From the cell containing the given text, extract its center point as [x, y] coordinate. 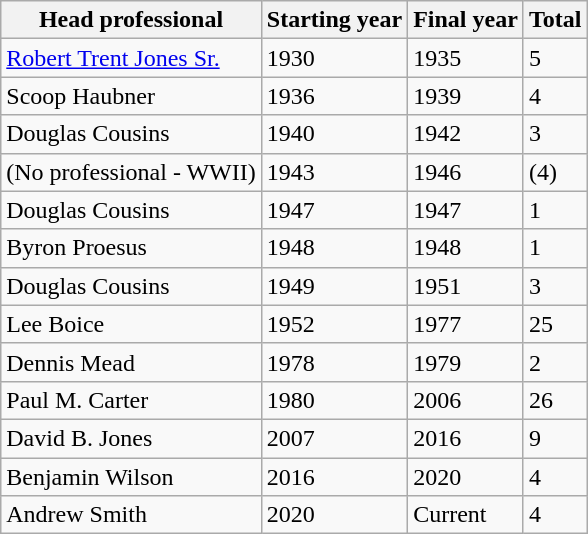
1940 [334, 134]
Lee Boice [132, 324]
Final year [466, 20]
Starting year [334, 20]
Scoop Haubner [132, 96]
1943 [334, 172]
1949 [334, 286]
Benjamin Wilson [132, 477]
9 [555, 438]
Total [555, 20]
1935 [466, 58]
(No professional - WWII) [132, 172]
1978 [334, 362]
1942 [466, 134]
1952 [334, 324]
Dennis Mead [132, 362]
1977 [466, 324]
5 [555, 58]
Current [466, 515]
David B. Jones [132, 438]
25 [555, 324]
Paul M. Carter [132, 400]
1946 [466, 172]
2 [555, 362]
26 [555, 400]
1939 [466, 96]
Head professional [132, 20]
1979 [466, 362]
1936 [334, 96]
Robert Trent Jones Sr. [132, 58]
Byron Proesus [132, 248]
1980 [334, 400]
2006 [466, 400]
Andrew Smith [132, 515]
2007 [334, 438]
1930 [334, 58]
(4) [555, 172]
1951 [466, 286]
